Locate the cell with the specified text and output its [X, Y] center coordinate. 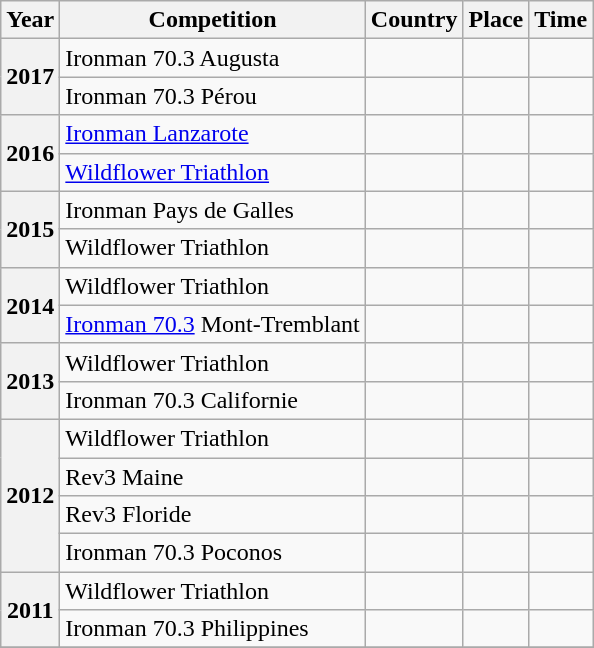
2015 [30, 229]
Ironman 70.3 Californie [212, 400]
Ironman 70.3 Philippines [212, 629]
2014 [30, 305]
Rev3 Floride [212, 515]
Competition [212, 20]
2017 [30, 77]
Ironman 70.3 Mont-Tremblant [212, 324]
Ironman Lanzarote [212, 134]
Ironman 70.3 Augusta [212, 58]
Ironman 70.3 Pérou [212, 96]
2016 [30, 153]
2012 [30, 495]
Year [30, 20]
Country [414, 20]
Time [561, 20]
2013 [30, 381]
2011 [30, 610]
Place [496, 20]
Rev3 Maine [212, 477]
Ironman Pays de Galles [212, 210]
Ironman 70.3 Poconos [212, 553]
